Detect which cell encompasses the target text, then output its (X, Y) center coordinate. 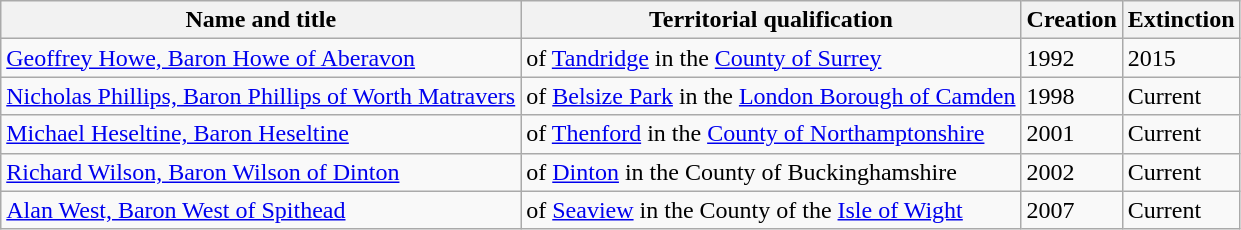
Michael Heseltine, Baron Heseltine (261, 134)
2015 (1181, 58)
2002 (1072, 172)
Extinction (1181, 20)
of Belsize Park in the London Borough of Camden (771, 96)
2007 (1072, 210)
2001 (1072, 134)
Nicholas Phillips, Baron Phillips of Worth Matravers (261, 96)
Alan West, Baron West of Spithead (261, 210)
Territorial qualification (771, 20)
1998 (1072, 96)
Richard Wilson, Baron Wilson of Dinton (261, 172)
of Tandridge in the County of Surrey (771, 58)
of Thenford in the County of Northamptonshire (771, 134)
Geoffrey Howe, Baron Howe of Aberavon (261, 58)
1992 (1072, 58)
of Dinton in the County of Buckinghamshire (771, 172)
Creation (1072, 20)
of Seaview in the County of the Isle of Wight (771, 210)
Name and title (261, 20)
